Return [X, Y] of the center of cell containing provided text 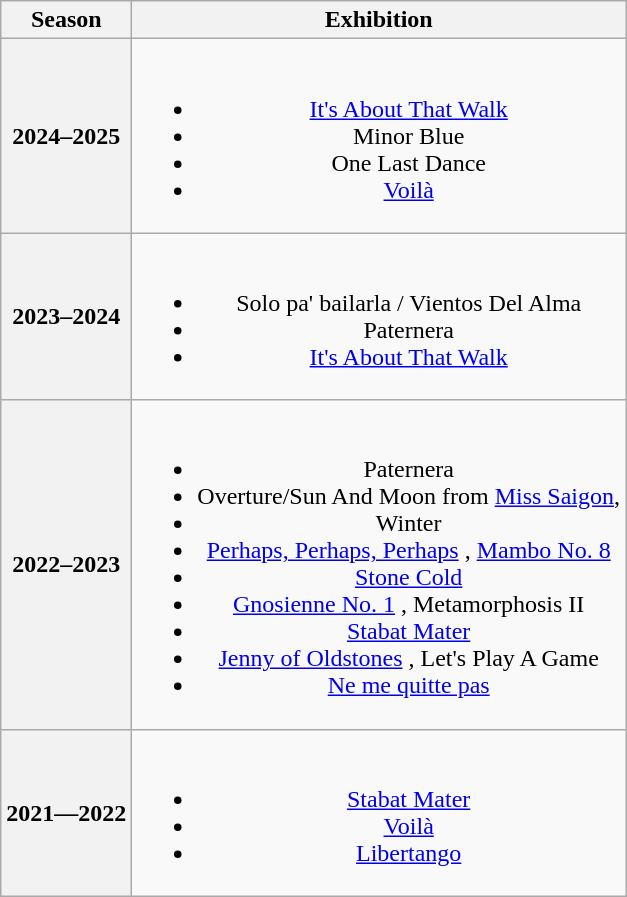
It's About That Walk Minor Blue One Last Dance Voilà [379, 136]
2024–2025 [66, 136]
2023–2024 [66, 316]
Solo pa' bailarla / Vientos Del Alma Paternera It's About That Walk [379, 316]
Exhibition [379, 20]
2022–2023 [66, 564]
2021—2022 [66, 812]
Season [66, 20]
Stabat Mater Voilà Libertango [379, 812]
